Detect which cell encompasses the target text, then output its [x, y] center coordinate. 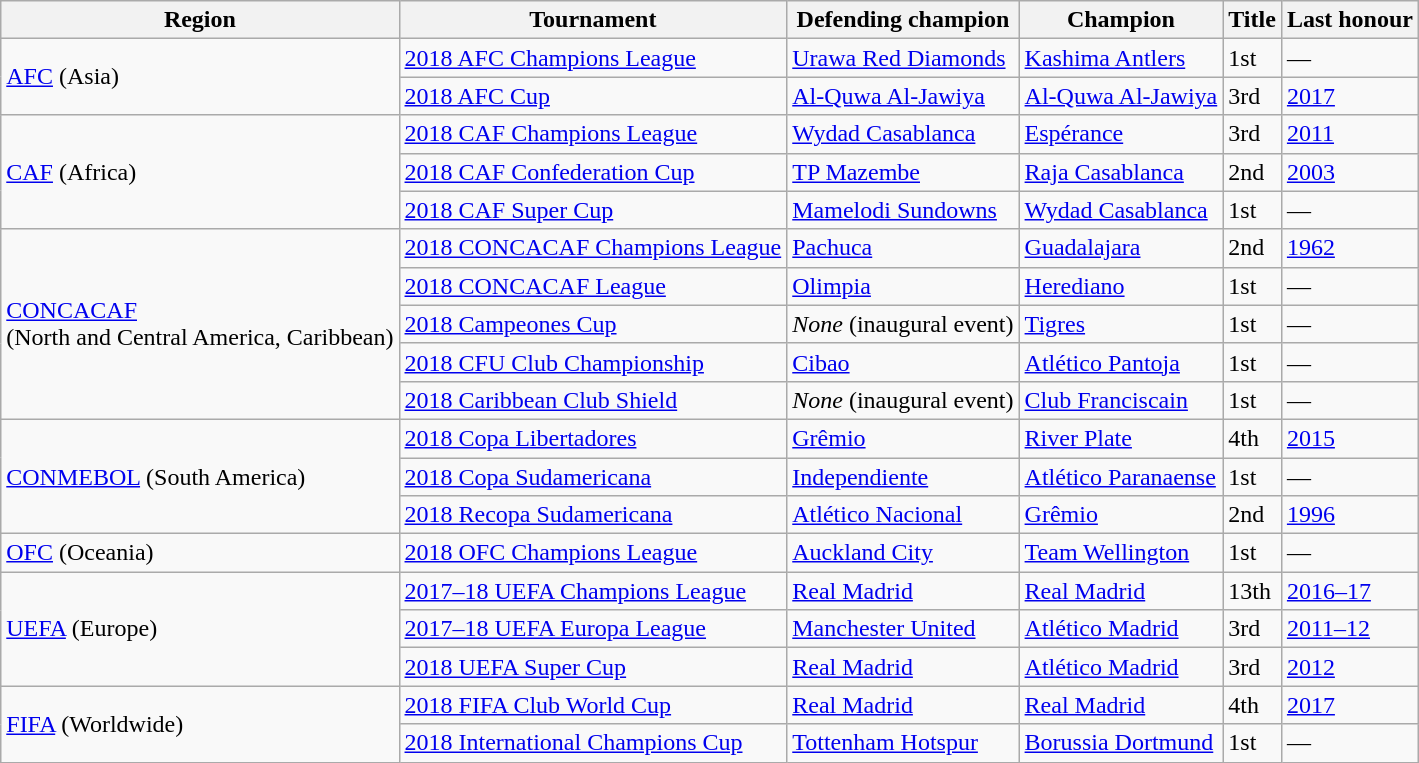
Tigres [1121, 324]
Atlético Nacional [903, 515]
1996 [1350, 515]
2018 FIFA Club World Cup [593, 705]
CONMEBOL (South America) [200, 476]
Atlético Pantoja [1121, 362]
2017–18 UEFA Champions League [593, 591]
Herediano [1121, 286]
Title [1252, 20]
Champion [1121, 20]
2016–17 [1350, 591]
2018 UEFA Super Cup [593, 667]
2018 Caribbean Club Shield [593, 400]
UEFA (Europe) [200, 629]
Auckland City [903, 553]
2011–12 [1350, 629]
Espérance [1121, 134]
2018 International Champions Cup [593, 743]
Club Franciscain [1121, 400]
Atlético Paranaense [1121, 477]
2018 Campeones Cup [593, 324]
2018 CAF Champions League [593, 134]
River Plate [1121, 438]
Borussia Dortmund [1121, 743]
2015 [1350, 438]
Defending champion [903, 20]
Region [200, 20]
Guadalajara [1121, 248]
Independiente [903, 477]
Tournament [593, 20]
13th [1252, 591]
TP Mazembe [903, 172]
2018 Recopa Sudamericana [593, 515]
CAF (Africa) [200, 172]
Team Wellington [1121, 553]
2012 [1350, 667]
2017–18 UEFA Europa League [593, 629]
CONCACAF(North and Central America, Caribbean) [200, 324]
2018 CFU Club Championship [593, 362]
2018 CAF Super Cup [593, 210]
Mamelodi Sundowns [903, 210]
FIFA (Worldwide) [200, 724]
Urawa Red Diamonds [903, 58]
Olimpia [903, 286]
Pachuca [903, 248]
2003 [1350, 172]
1962 [1350, 248]
Kashima Antlers [1121, 58]
2018 CAF Confederation Cup [593, 172]
AFC (Asia) [200, 77]
Cibao [903, 362]
2011 [1350, 134]
2018 AFC Champions League [593, 58]
OFC (Oceania) [200, 553]
Tottenham Hotspur [903, 743]
2018 AFC Cup [593, 96]
2018 CONCACAF Champions League [593, 248]
2018 OFC Champions League [593, 553]
2018 Copa Libertadores [593, 438]
Raja Casablanca [1121, 172]
2018 Copa Sudamericana [593, 477]
Last honour [1350, 20]
Manchester United [903, 629]
2018 CONCACAF League [593, 286]
